For the text-containing cell, return its midpoint in (x, y) coordinate format. 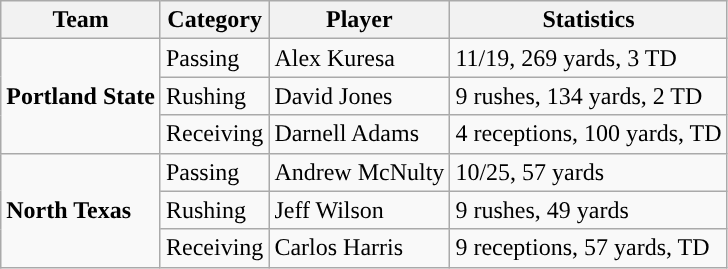
Portland State (81, 96)
Alex Kuresa (360, 58)
4 receptions, 100 yards, TD (588, 134)
Statistics (588, 20)
Darnell Adams (360, 134)
9 rushes, 134 yards, 2 TD (588, 96)
David Jones (360, 96)
Carlos Harris (360, 248)
Andrew McNulty (360, 172)
11/19, 269 yards, 3 TD (588, 58)
North Texas (81, 210)
Category (214, 20)
9 receptions, 57 yards, TD (588, 248)
Jeff Wilson (360, 210)
10/25, 57 yards (588, 172)
9 rushes, 49 yards (588, 210)
Team (81, 20)
Player (360, 20)
